Provide the (x, y) coordinate of the cell's center where the given text is located.  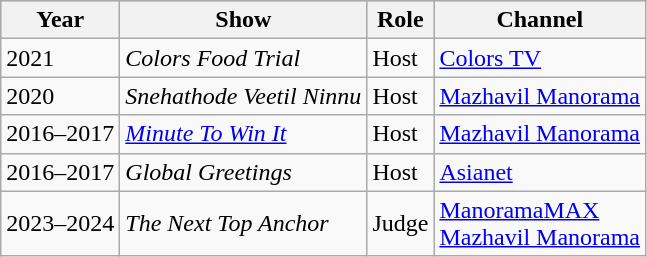
The Next Top Anchor (244, 224)
2023–2024 (60, 224)
Colors Food Trial (244, 58)
Year (60, 20)
Snehathode Veetil Ninnu (244, 96)
Show (244, 20)
Channel (540, 20)
ManoramaMAX Mazhavil Manorama (540, 224)
2020 (60, 96)
Judge (400, 224)
Colors TV (540, 58)
Global Greetings (244, 172)
Minute To Win It (244, 134)
Role (400, 20)
2021 (60, 58)
Asianet (540, 172)
